Find where the given text appears and provide that cell's center as [x, y] coordinate. 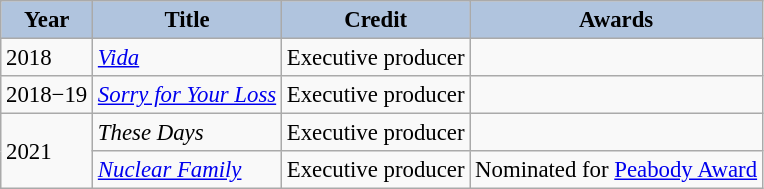
Credit [375, 20]
These Days [188, 133]
Year [47, 20]
2021 [47, 152]
Sorry for Your Loss [188, 95]
Nuclear Family [188, 170]
Title [188, 20]
2018−19 [47, 95]
Awards [616, 20]
Vida [188, 58]
2018 [47, 58]
Nominated for Peabody Award [616, 170]
